Capture the cell that displays the provided text and extract its [x, y] central coordinate. 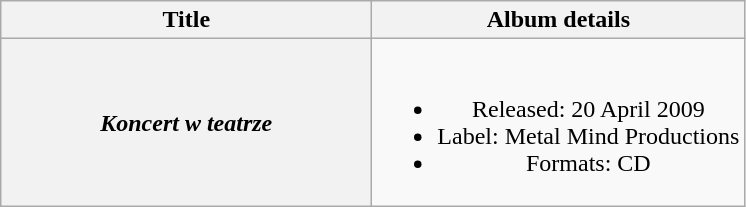
Title [186, 20]
Koncert w teatrze [186, 122]
Album details [558, 20]
Released: 20 April 2009Label: Metal Mind ProductionsFormats: CD [558, 122]
